Output the (x, y) coordinate of the center of the cell containing the given text.  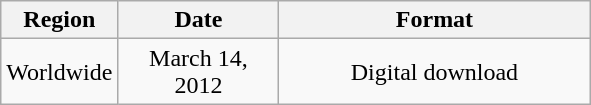
March 14, 2012 (198, 72)
Date (198, 20)
Digital download (434, 72)
Format (434, 20)
Worldwide (60, 72)
Region (60, 20)
